Return the [x, y] coordinate for the center point of the cell that contains the specified text.  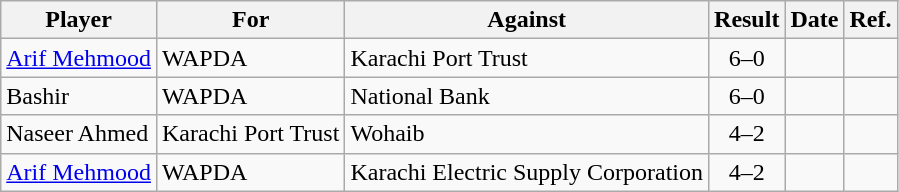
Naseer Ahmed [79, 134]
Against [527, 20]
For [250, 20]
Ref. [870, 20]
Wohaib [527, 134]
Result [747, 20]
Bashir [79, 96]
Karachi Electric Supply Corporation [527, 172]
Player [79, 20]
Date [814, 20]
National Bank [527, 96]
